Provide the (x, y) coordinate of the cell's center where the given text is located.  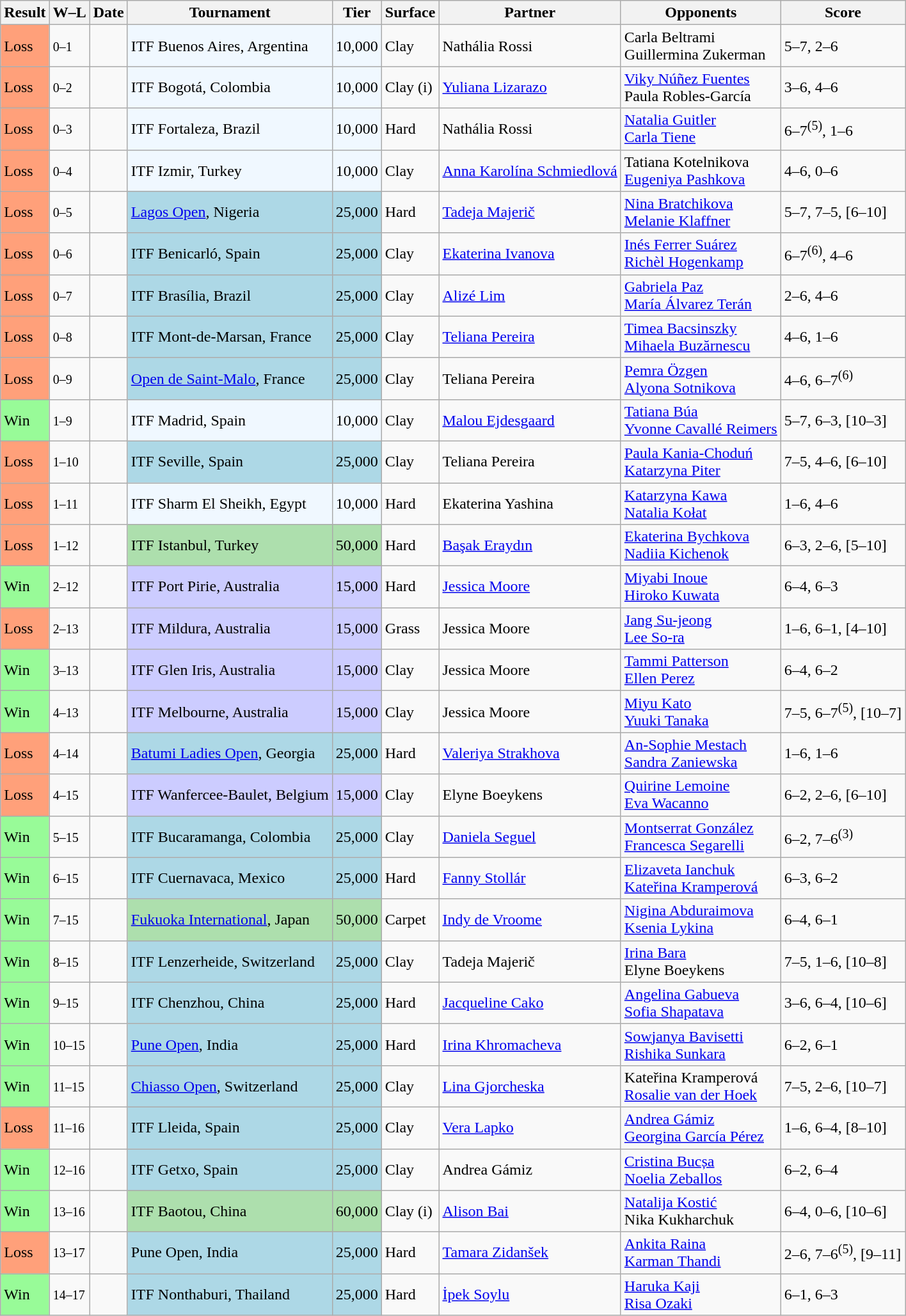
0–6 (69, 253)
Carpet (410, 920)
Inés Ferrer Suárez Richèl Hogenkamp (701, 253)
Montserrat González Francesca Segarelli (701, 837)
Andrea Gámiz (530, 1169)
Jacqueline Cako (530, 1003)
7–5, 4–6, [6–10] (843, 462)
0–5 (69, 212)
ITF Brasília, Brazil (230, 296)
ITF Istanbul, Turkey (230, 545)
ITF Bucaramanga, Colombia (230, 837)
7–5, 6–7(5), [10–7] (843, 711)
Jang Su-jeong Lee So-ra (701, 628)
ITF Seville, Spain (230, 462)
Ekaterina Ivanova (530, 253)
1–6, 1–6 (843, 754)
2–12 (69, 587)
14–17 (69, 1295)
Gabriela Paz María Álvarez Terán (701, 296)
Angelina Gabueva Sofia Shapatava (701, 1003)
6–4, 6–1 (843, 920)
4–15 (69, 795)
6–4, 6–2 (843, 670)
4–13 (69, 711)
Quirine Lemoine Eva Wacanno (701, 795)
Lina Gjorcheska (530, 1086)
12–16 (69, 1169)
Paula Kania-Choduń Katarzyna Piter (701, 462)
ITF Mont-de-Marsan, France (230, 337)
Tournament (230, 13)
Fanny Stollár (530, 878)
Indy de Vroome (530, 920)
ITF Mildura, Australia (230, 628)
1–9 (69, 420)
1–10 (69, 462)
ITF Benicarló, Spain (230, 253)
Nigina Abduraimova Ksenia Lykina (701, 920)
6–2, 2–6, [6–10] (843, 795)
An-Sophie Mestach Sandra Zaniewska (701, 754)
Elizaveta Ianchuk Kateřina Kramperová (701, 878)
Batumi Ladies Open, Georgia (230, 754)
5–7, 2–6 (843, 46)
4–6, 6–7(6) (843, 379)
Tamara Zidanšek (530, 1253)
6–1, 6–3 (843, 1295)
2–6, 4–6 (843, 296)
İpek Soylu (530, 1295)
Anna Karolína Schmiedlová (530, 170)
Katarzyna Kawa Natalia Kołat (701, 503)
Carla Beltrami Guillermina Zukerman (701, 46)
Sowjanya Bavisetti Rishika Sunkara (701, 1044)
Fukuoka International, Japan (230, 920)
Surface (410, 13)
Opponents (701, 13)
6–3, 6–2 (843, 878)
Ekaterina Bychkova Nadiia Kichenok (701, 545)
6–2, 6–1 (843, 1044)
3–6, 4–6 (843, 87)
0–2 (69, 87)
Cristina Bucșa Noelia Zeballos (701, 1169)
7–15 (69, 920)
8–15 (69, 961)
Yuliana Lizarazo (530, 87)
5–7, 6–3, [10–3] (843, 420)
ITF Melbourne, Australia (230, 711)
Irina Khromacheva (530, 1044)
Nina Bratchikova Melanie Klaffner (701, 212)
ITF Glen Iris, Australia (230, 670)
6–2, 7–6(3) (843, 837)
Lagos Open, Nigeria (230, 212)
60,000 (357, 1212)
0–1 (69, 46)
1–11 (69, 503)
Alizé Lim (530, 296)
ITF Izmir, Turkey (230, 170)
9–15 (69, 1003)
Başak Eraydın (530, 545)
2–6, 7–6(5), [9–11] (843, 1253)
6–7(6), 4–6 (843, 253)
Partner (530, 13)
6–7(5), 1–6 (843, 129)
13–17 (69, 1253)
Malou Ejdesgaard (530, 420)
1–6, 4–6 (843, 503)
6–4, 0–6, [10–6] (843, 1212)
Pemra Özgen Alyona Sotnikova (701, 379)
6–4, 6–3 (843, 587)
ITF Nonthaburi, Thailand (230, 1295)
Andrea Gámiz Georgina García Pérez (701, 1127)
Kateřina Kramperová Rosalie van der Hoek (701, 1086)
ITF Baotou, China (230, 1212)
4–6, 1–6 (843, 337)
1–6, 6–4, [8–10] (843, 1127)
Result (25, 13)
Ankita Raina Karman Thandi (701, 1253)
0–7 (69, 296)
5–15 (69, 837)
1–6, 6–1, [4–10] (843, 628)
Haruka Kaji Risa Ozaki (701, 1295)
ITF Cuernavaca, Mexico (230, 878)
ITF Madrid, Spain (230, 420)
0–3 (69, 129)
Alison Bai (530, 1212)
11–16 (69, 1127)
4–6, 0–6 (843, 170)
Score (843, 13)
ITF Bogotá, Colombia (230, 87)
7–5, 2–6, [10–7] (843, 1086)
3–13 (69, 670)
ITF Getxo, Spain (230, 1169)
Tammi Patterson Ellen Perez (701, 670)
Tatiana Búa Yvonne Cavallé Reimers (701, 420)
ITF Port Pirie, Australia (230, 587)
3–6, 6–4, [10–6] (843, 1003)
Viky Núñez Fuentes Paula Robles-García (701, 87)
W–L (69, 13)
0–9 (69, 379)
ITF Sharm El Sheikh, Egypt (230, 503)
Date (109, 13)
6–15 (69, 878)
ITF Wanfercee-Baulet, Belgium (230, 795)
13–16 (69, 1212)
ITF Lleida, Spain (230, 1127)
Miyu Kato Yuuki Tanaka (701, 711)
0–8 (69, 337)
Ekaterina Yashina (530, 503)
Vera Lapko (530, 1127)
1–12 (69, 545)
Tatiana Kotelnikova Eugeniya Pashkova (701, 170)
Elyne Boeykens (530, 795)
Natalija Kostić Nika Kukharchuk (701, 1212)
0–4 (69, 170)
Natalia Guitler Carla Tiene (701, 129)
Chiasso Open, Switzerland (230, 1086)
11–15 (69, 1086)
6–3, 2–6, [5–10] (843, 545)
Irina Bara Elyne Boeykens (701, 961)
Valeriya Strakhova (530, 754)
ITF Buenos Aires, Argentina (230, 46)
ITF Chenzhou, China (230, 1003)
Open de Saint-Malo, France (230, 379)
Tier (357, 13)
4–14 (69, 754)
ITF Lenzerheide, Switzerland (230, 961)
Miyabi Inoue Hiroko Kuwata (701, 587)
2–13 (69, 628)
6–2, 6–4 (843, 1169)
Daniela Seguel (530, 837)
10–15 (69, 1044)
Grass (410, 628)
7–5, 1–6, [10–8] (843, 961)
ITF Fortaleza, Brazil (230, 129)
Timea Bacsinszky Mihaela Buzărnescu (701, 337)
5–7, 7–5, [6–10] (843, 212)
